Output the [x, y] coordinate of the center of the cell containing the given text.  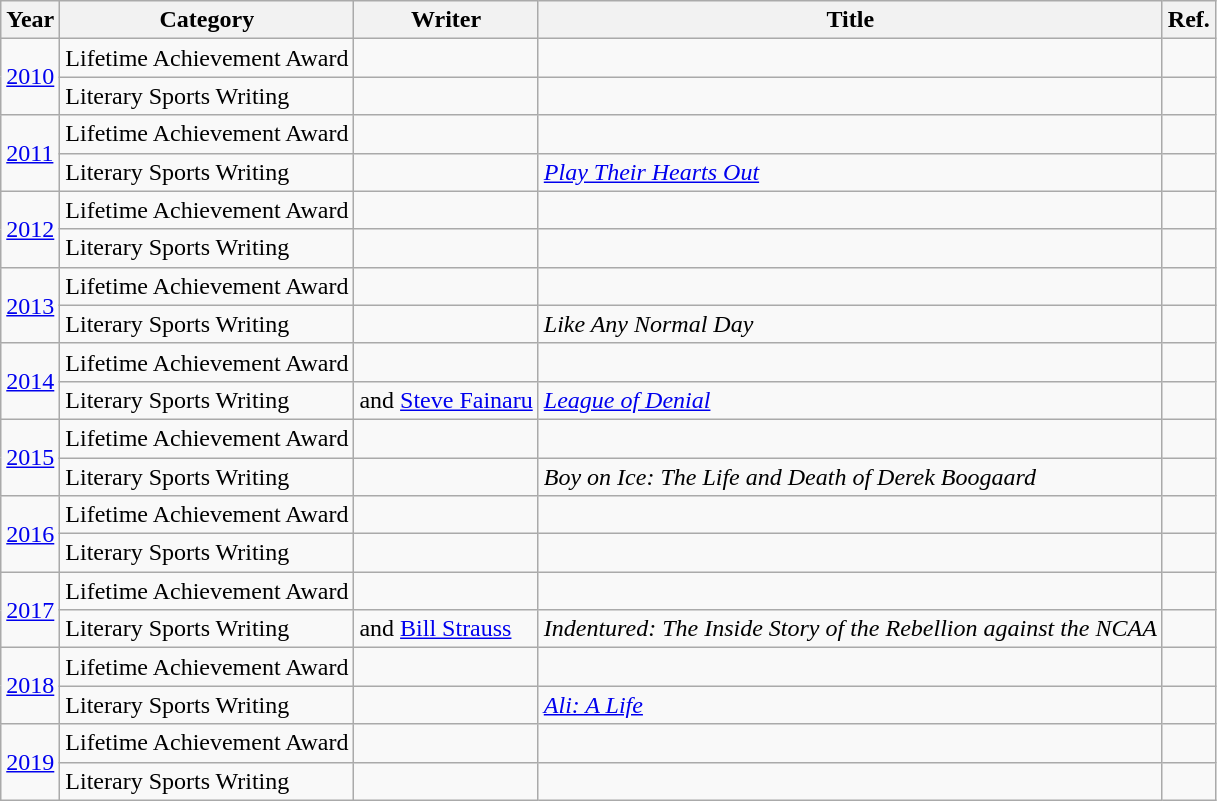
and Bill Strauss [446, 629]
2018 [30, 686]
2016 [30, 534]
2015 [30, 457]
Year [30, 20]
Ref. [1188, 20]
Title [850, 20]
Boy on Ice: The Life and Death of Derek Boogaard [850, 477]
Writer [446, 20]
2017 [30, 610]
2019 [30, 762]
Like Any Normal Day [850, 324]
League of Denial [850, 400]
2014 [30, 381]
2013 [30, 305]
Play Their Hearts Out [850, 172]
2012 [30, 229]
2011 [30, 153]
2010 [30, 77]
Ali: A Life [850, 705]
and Steve Fainaru [446, 400]
Indentured: The Inside Story of the Rebellion against the NCAA [850, 629]
Category [207, 20]
